Detect which cell encompasses the target text, then output its (X, Y) center coordinate. 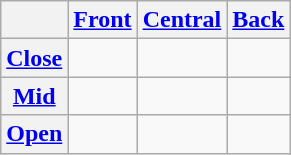
Close (34, 58)
Back (258, 20)
Mid (34, 96)
Central (182, 20)
Front (102, 20)
Open (34, 134)
